Scan for the cell matching the given text and deliver its (X, Y) coordinate at center. 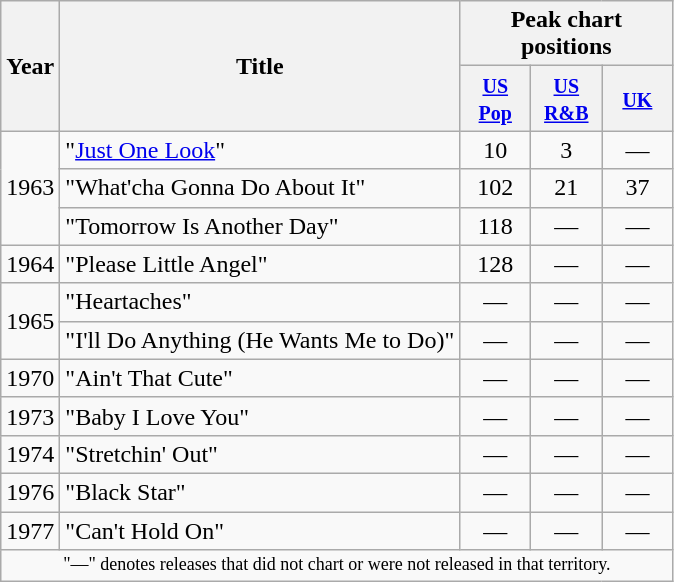
21 (566, 188)
1974 (30, 454)
"Tomorrow Is Another Day" (260, 226)
"Ain't That Cute" (260, 378)
102 (496, 188)
"Black Star" (260, 492)
1964 (30, 264)
"Please Little Angel" (260, 264)
Year (30, 66)
"Just One Look" (260, 150)
"I'll Do Anything (He Wants Me to Do)" (260, 340)
1970 (30, 378)
"What'cha Gonna Do About It" (260, 188)
"Heartaches" (260, 302)
UK (638, 98)
1977 (30, 531)
37 (638, 188)
1976 (30, 492)
128 (496, 264)
1963 (30, 188)
Title (260, 66)
"Can't Hold On" (260, 531)
Peak chart positions (566, 34)
US Pop (496, 98)
"Baby I Love You" (260, 416)
10 (496, 150)
"—" denotes releases that did not chart or were not released in that territory. (337, 566)
US R&B (566, 98)
1973 (30, 416)
118 (496, 226)
"Stretchin' Out" (260, 454)
3 (566, 150)
1965 (30, 321)
